Search for the cell housing the specified text and yield its (x, y) center coordinate. 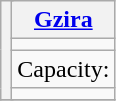
Gzira (64, 20)
Capacity: (64, 69)
